Detect which cell encompasses the target text, then output its (X, Y) center coordinate. 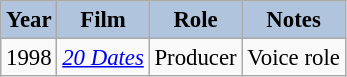
1998 (29, 58)
Year (29, 20)
20 Dates (103, 58)
Notes (294, 20)
Role (196, 20)
Voice role (294, 58)
Producer (196, 58)
Film (103, 20)
